Output the (X, Y) coordinate of the center of the cell containing the given text.  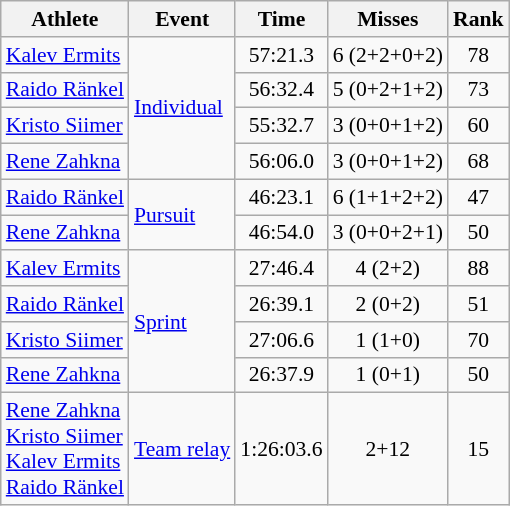
Rene ZahknaKristo SiimerKalev ErmitsRaido Ränkel (65, 449)
55:32.7 (281, 126)
46:54.0 (281, 233)
1:26:03.6 (281, 449)
Team relay (182, 449)
5 (0+2+1+2) (388, 90)
Event (182, 19)
73 (478, 90)
60 (478, 126)
57:21.3 (281, 55)
56:32.4 (281, 90)
27:46.4 (281, 269)
Sprint (182, 322)
68 (478, 162)
1 (0+1) (388, 375)
Pursuit (182, 214)
3 (0+0+2+1) (388, 233)
2 (0+2) (388, 304)
47 (478, 197)
78 (478, 55)
1 (1+0) (388, 340)
2+12 (388, 449)
46:23.1 (281, 197)
88 (478, 269)
26:37.9 (281, 375)
70 (478, 340)
6 (2+2+0+2) (388, 55)
Individual (182, 108)
Time (281, 19)
27:06.6 (281, 340)
Misses (388, 19)
26:39.1 (281, 304)
Rank (478, 19)
56:06.0 (281, 162)
51 (478, 304)
6 (1+1+2+2) (388, 197)
Athlete (65, 19)
15 (478, 449)
4 (2+2) (388, 269)
